Extract the (X, Y) coordinate from the center of the cell holding the provided text.  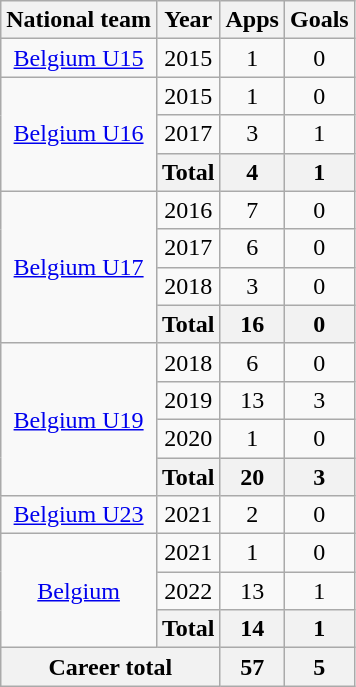
16 (252, 324)
Apps (252, 20)
2019 (188, 400)
2020 (188, 438)
Belgium U15 (79, 58)
Belgium (79, 591)
2016 (188, 210)
4 (252, 172)
Belgium U17 (79, 267)
Belgium U23 (79, 515)
Belgium U19 (79, 419)
2 (252, 515)
57 (252, 667)
20 (252, 477)
Goals (319, 20)
Year (188, 20)
7 (252, 210)
2022 (188, 591)
14 (252, 629)
National team (79, 20)
5 (319, 667)
Career total (110, 667)
Belgium U16 (79, 134)
